Scan for the cell matching the given text and deliver its (X, Y) coordinate at center. 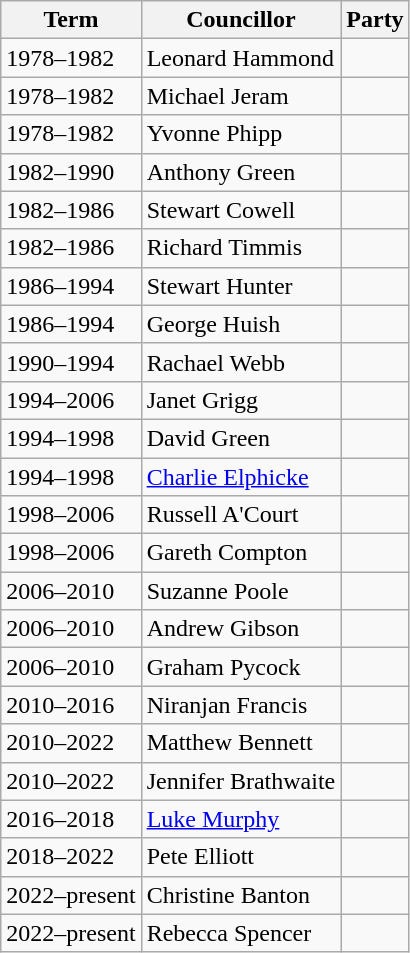
2016–2018 (71, 819)
2010–2016 (71, 705)
Pete Elliott (241, 857)
Leonard Hammond (241, 58)
Yvonne Phipp (241, 134)
Councillor (241, 20)
1994–2006 (71, 400)
George Huish (241, 324)
Stewart Cowell (241, 210)
Rachael Webb (241, 362)
Richard Timmis (241, 248)
Graham Pycock (241, 667)
Party (375, 20)
Gareth Compton (241, 553)
Janet Grigg (241, 400)
Andrew Gibson (241, 629)
1990–1994 (71, 362)
Stewart Hunter (241, 286)
Rebecca Spencer (241, 933)
Michael Jeram (241, 96)
Suzanne Poole (241, 591)
Jennifer Brathwaite (241, 781)
Term (71, 20)
Charlie Elphicke (241, 477)
2018–2022 (71, 857)
Anthony Green (241, 172)
Luke Murphy (241, 819)
Matthew Bennett (241, 743)
1982–1990 (71, 172)
Christine Banton (241, 895)
Niranjan Francis (241, 705)
Russell A'Court (241, 515)
David Green (241, 438)
